Locate the cell with the specified text and output its [X, Y] center coordinate. 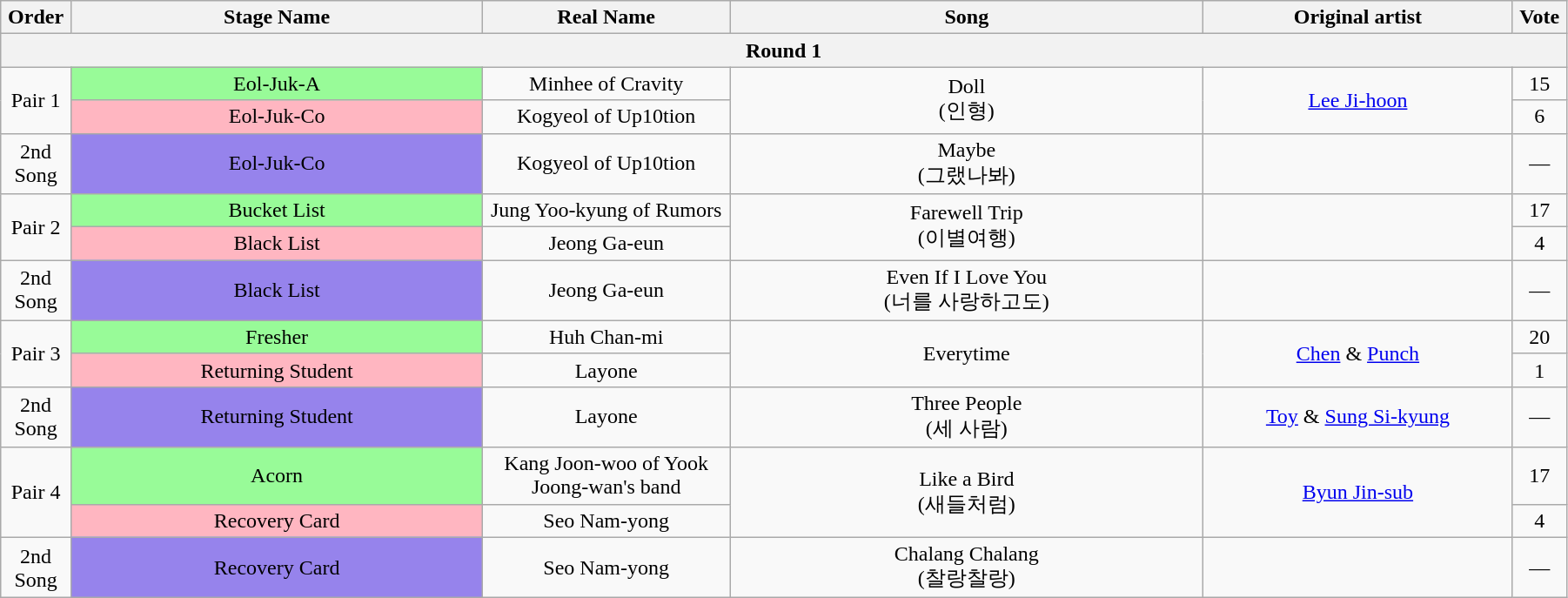
1 [1540, 370]
Pair 3 [37, 353]
Farewell Trip(이별여행) [967, 227]
Acorn [277, 475]
20 [1540, 337]
Bucket List [277, 211]
Pair 4 [37, 493]
Jung Yoo-kyung of Rumors [606, 211]
Real Name [606, 17]
Song [967, 17]
15 [1540, 84]
Chalang Chalang(찰랑찰랑) [967, 568]
Minhee of Cravity [606, 84]
Stage Name [277, 17]
Huh Chan-mi [606, 337]
Fresher [277, 337]
Like a Bird(새들처럼) [967, 493]
Order [37, 17]
Doll(인형) [967, 100]
Maybe(그랬나봐) [967, 164]
Lee Ji-hoon [1357, 100]
Original artist [1357, 17]
Everytime [967, 353]
Even If I Love You(너를 사랑하고도) [967, 291]
Eol-Juk-A [277, 84]
Vote [1540, 17]
Pair 2 [37, 227]
Toy & Sung Si-kyung [1357, 417]
Kang Joon-woo of Yook Joong-wan's band [606, 475]
Round 1 [784, 50]
Byun Jin-sub [1357, 493]
Chen & Punch [1357, 353]
6 [1540, 117]
Pair 1 [37, 100]
Three People(세 사람) [967, 417]
